Find where the given text appears and provide that cell's center as [X, Y] coordinate. 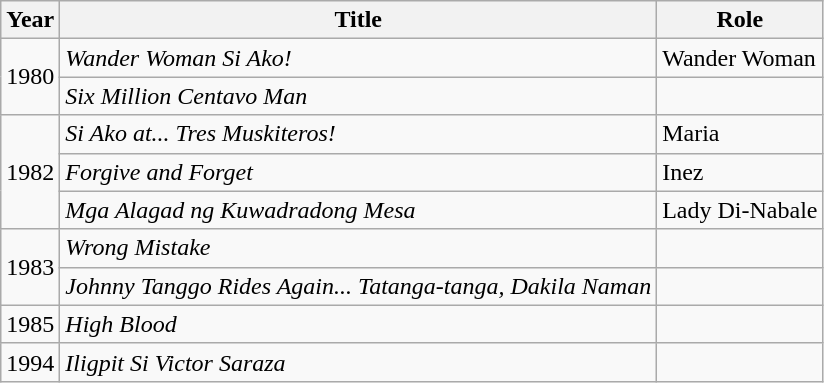
Inez [740, 172]
1983 [30, 267]
1980 [30, 77]
Wander Woman [740, 58]
1994 [30, 362]
Title [358, 20]
Lady Di-Nabale [740, 210]
Mga Alagad ng Kuwadradong Mesa [358, 210]
1985 [30, 324]
Forgive and Forget [358, 172]
High Blood [358, 324]
Six Million Centavo Man [358, 96]
Year [30, 20]
Wander Woman Si Ako! [358, 58]
Si Ako at... Tres Muskiteros! [358, 134]
Role [740, 20]
Wrong Mistake [358, 248]
Johnny Tanggo Rides Again... Tatanga-tanga, Dakila Naman [358, 286]
1982 [30, 172]
Maria [740, 134]
Iligpit Si Victor Saraza [358, 362]
